Find where the given text appears and provide that cell's center as (x, y) coordinate. 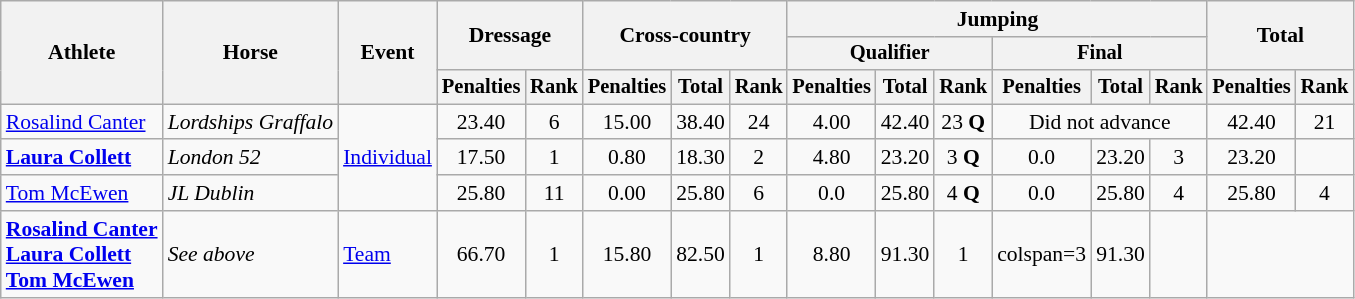
23 Q (963, 122)
Event (388, 52)
JL Dublin (250, 193)
London 52 (250, 158)
23.40 (481, 122)
Horse (250, 52)
15.80 (627, 254)
0.00 (627, 193)
17.50 (481, 158)
Rosalind CanterLaura CollettTom McEwen (82, 254)
Laura Collett (82, 158)
Did not advance (1100, 122)
Cross-country (686, 36)
Athlete (82, 52)
Rosalind Canter (82, 122)
3 (1179, 158)
15.00 (627, 122)
Qualifier (890, 54)
Final (1100, 54)
Team (388, 254)
Individual (388, 158)
4.00 (831, 122)
24 (759, 122)
0.80 (627, 158)
66.70 (481, 254)
Dressage (510, 36)
11 (554, 193)
colspan=3 (1042, 254)
38.40 (700, 122)
82.50 (700, 254)
2 (759, 158)
21 (1325, 122)
Jumping (997, 19)
3 Q (963, 158)
Tom McEwen (82, 193)
Lordships Graffalo (250, 122)
See above (250, 254)
8.80 (831, 254)
18.30 (700, 158)
4 Q (963, 193)
4.80 (831, 158)
